Pinpoint the cell where the given text exists, returning its [X, Y] midpoint coordinate. 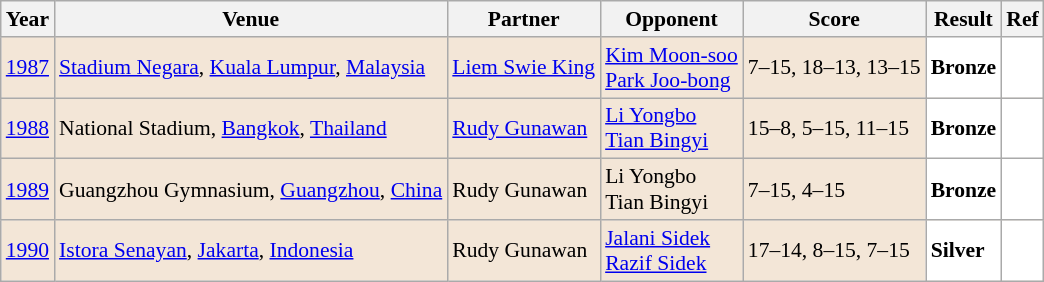
Istora Senayan, Jakarta, Indonesia [250, 250]
Ref [1022, 19]
Kim Moon-soo Park Joo-bong [672, 68]
Liem Swie King [524, 68]
Score [834, 19]
Jalani Sidek Razif Sidek [672, 250]
1989 [28, 190]
17–14, 8–15, 7–15 [834, 250]
Silver [964, 250]
National Stadium, Bangkok, Thailand [250, 128]
7–15, 18–13, 13–15 [834, 68]
Partner [524, 19]
Stadium Negara, Kuala Lumpur, Malaysia [250, 68]
1990 [28, 250]
Guangzhou Gymnasium, Guangzhou, China [250, 190]
1987 [28, 68]
7–15, 4–15 [834, 190]
Year [28, 19]
Opponent [672, 19]
Venue [250, 19]
Result [964, 19]
15–8, 5–15, 11–15 [834, 128]
1988 [28, 128]
